For the text-containing cell, return its midpoint in (x, y) coordinate format. 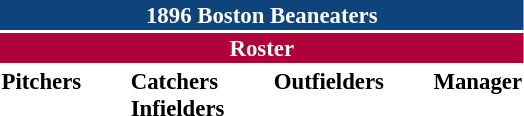
1896 Boston Beaneaters (262, 15)
Roster (262, 48)
